Extract the [x, y] coordinate from the center of the cell holding the provided text.  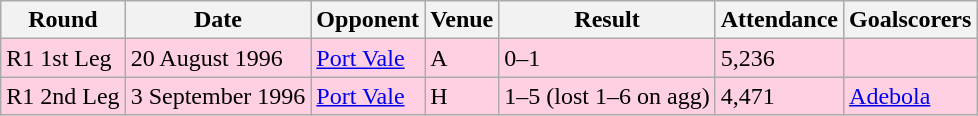
R1 1st Leg [63, 58]
A [462, 58]
H [462, 96]
Venue [462, 20]
1–5 (lost 1–6 on agg) [607, 96]
3 September 1996 [218, 96]
Adebola [910, 96]
Attendance [779, 20]
R1 2nd Leg [63, 96]
20 August 1996 [218, 58]
Result [607, 20]
Opponent [368, 20]
5,236 [779, 58]
Goalscorers [910, 20]
Date [218, 20]
0–1 [607, 58]
Round [63, 20]
4,471 [779, 96]
